Output the [x, y] coordinate of the center of the cell containing the given text.  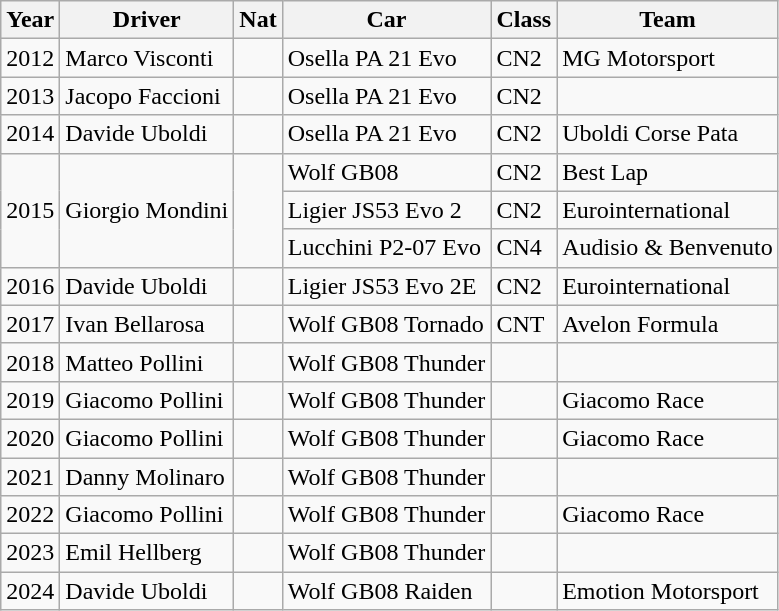
2017 [30, 324]
Giorgio Mondini [147, 210]
Uboldi Corse Pata [668, 134]
2016 [30, 286]
Car [386, 20]
Ivan Bellarosa [147, 324]
Class [524, 20]
Driver [147, 20]
CN4 [524, 248]
CNT [524, 324]
Avelon Formula [668, 324]
2018 [30, 362]
2023 [30, 553]
Wolf GB08 Tornado [386, 324]
2021 [30, 477]
2024 [30, 591]
Marco Visconti [147, 58]
Best Lap [668, 172]
2012 [30, 58]
Jacopo Faccioni [147, 96]
Year [30, 20]
Matteo Pollini [147, 362]
Nat [258, 20]
Danny Molinaro [147, 477]
Emotion Motorsport [668, 591]
Lucchini P2-07 Evo [386, 248]
2013 [30, 96]
2014 [30, 134]
Ligier JS53 Evo 2E [386, 286]
2022 [30, 515]
MG Motorsport [668, 58]
Audisio & Benvenuto [668, 248]
Ligier JS53 Evo 2 [386, 210]
Wolf GB08 Raiden [386, 591]
2015 [30, 210]
Emil Hellberg [147, 553]
Team [668, 20]
Wolf GB08 [386, 172]
2019 [30, 400]
2020 [30, 438]
